Detect which cell encompasses the target text, then output its [X, Y] center coordinate. 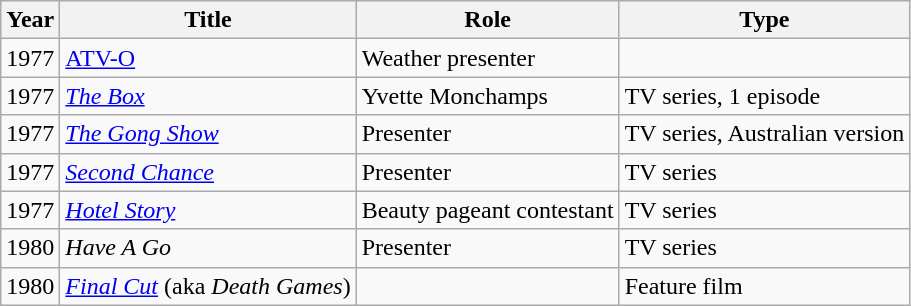
ATV-O [208, 58]
The Gong Show [208, 134]
Type [764, 20]
Final Cut (aka Death Games) [208, 286]
Feature film [764, 286]
TV series, Australian version [764, 134]
Weather presenter [488, 58]
Role [488, 20]
TV series, 1 episode [764, 96]
Hotel Story [208, 210]
The Box [208, 96]
Yvette Monchamps [488, 96]
Have A Go [208, 248]
Beauty pageant contestant [488, 210]
Year [30, 20]
Title [208, 20]
Second Chance [208, 172]
